From the cell containing the given text, extract its center point as [X, Y] coordinate. 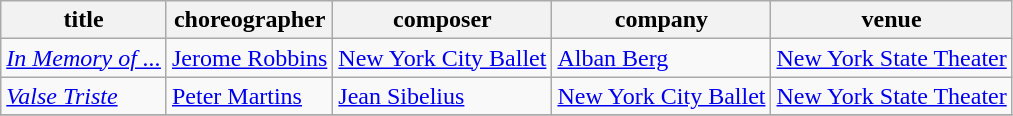
In Memory of ... [84, 58]
venue [892, 20]
Alban Berg [662, 58]
composer [442, 20]
choreographer [249, 20]
title [84, 20]
Valse Triste [84, 96]
Jean Sibelius [442, 96]
company [662, 20]
Jerome Robbins [249, 58]
Peter Martins [249, 96]
